Determine the (x, y) coordinate at the center of the cell enclosing the given text.  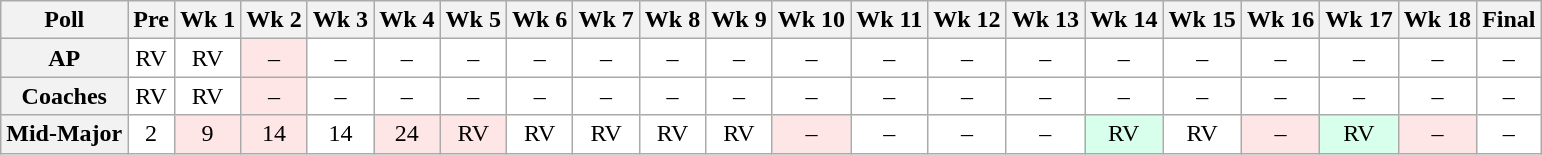
Wk 7 (606, 20)
Wk 18 (1437, 20)
Wk 14 (1124, 20)
AP (64, 58)
Wk 15 (1202, 20)
24 (407, 134)
2 (152, 134)
Wk 2 (274, 20)
Coaches (64, 96)
Wk 13 (1045, 20)
Wk 6 (539, 20)
Wk 9 (739, 20)
Wk 16 (1280, 20)
Wk 4 (407, 20)
Wk 17 (1359, 20)
Wk 3 (340, 20)
9 (207, 134)
Wk 1 (207, 20)
Wk 12 (967, 20)
Pre (152, 20)
Poll (64, 20)
Final (1509, 20)
Wk 11 (890, 20)
Wk 10 (811, 20)
Wk 8 (672, 20)
Mid-Major (64, 134)
Wk 5 (473, 20)
